Detect which cell encompasses the target text, then output its (x, y) center coordinate. 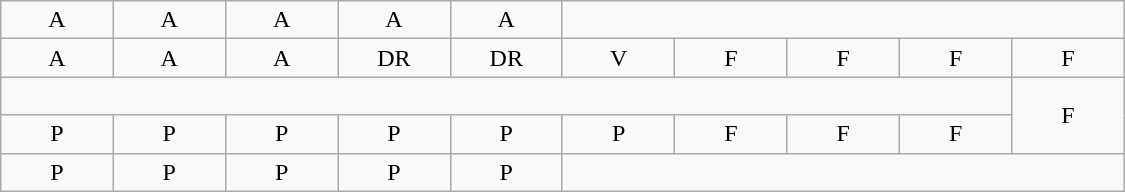
V (618, 58)
